Detect which cell encompasses the target text, then output its (X, Y) center coordinate. 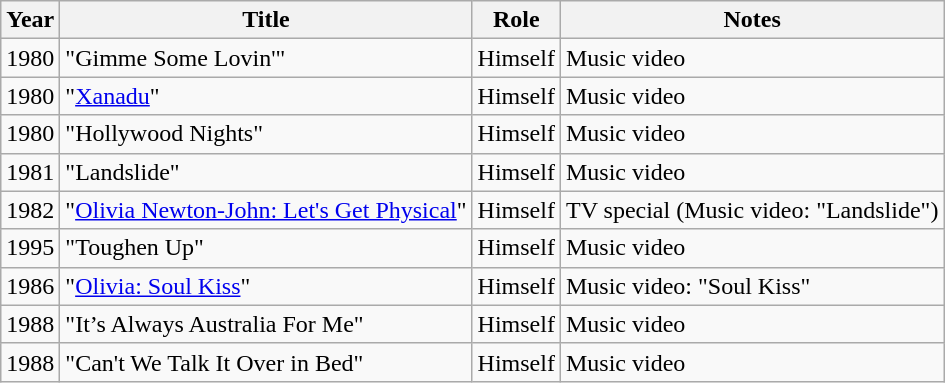
"Landslide" (266, 172)
TV special (Music video: "Landslide") (752, 210)
Year (30, 20)
1982 (30, 210)
"Can't We Talk It Over in Bed" (266, 362)
"Gimme Some Lovin'" (266, 58)
Music video: "Soul Kiss" (752, 286)
1986 (30, 286)
"Olivia: Soul Kiss" (266, 286)
"It’s Always Australia For Me" (266, 324)
"Hollywood Nights" (266, 134)
1981 (30, 172)
Role (516, 20)
1995 (30, 248)
"Olivia Newton-John: Let's Get Physical" (266, 210)
Notes (752, 20)
Title (266, 20)
"Xanadu" (266, 96)
"Toughen Up" (266, 248)
